Scan for the cell matching the given text and deliver its (x, y) coordinate at center. 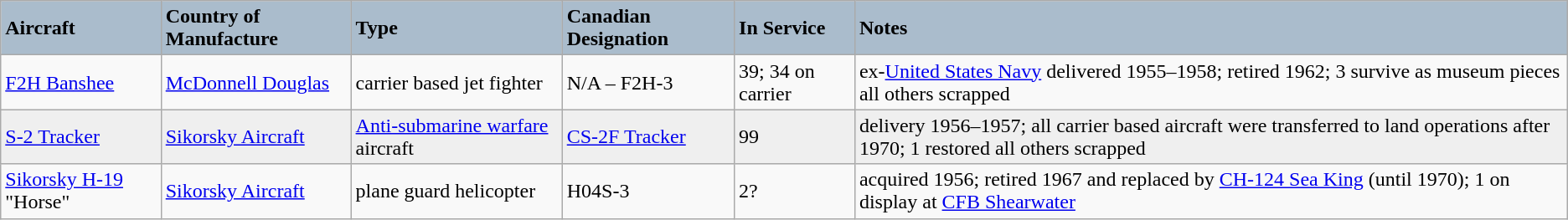
delivery 1956–1957; all carrier based aircraft were transferred to land operations after 1970; 1 restored all others scrapped (1211, 137)
S-2 Tracker (80, 137)
39; 34 on carrier (795, 82)
Country of Manufacture (256, 28)
CS-2F Tracker (648, 137)
plane guard helicopter (456, 191)
H04S-3 (648, 191)
ex-United States Navy delivered 1955–1958; retired 1962; 3 survive as museum pieces all others scrapped (1211, 82)
Type (456, 28)
carrier based jet fighter (456, 82)
Anti-submarine warfare aircraft (456, 137)
N/A – F2H-3 (648, 82)
McDonnell Douglas (256, 82)
Notes (1211, 28)
Sikorsky H-19 "Horse" (80, 191)
In Service (795, 28)
Canadian Designation (648, 28)
2? (795, 191)
acquired 1956; retired 1967 and replaced by CH-124 Sea King (until 1970); 1 on display at CFB Shearwater (1211, 191)
Aircraft (80, 28)
99 (795, 137)
F2H Banshee (80, 82)
